Identify which cell holds the provided text, then report its [x, y] central coordinate. 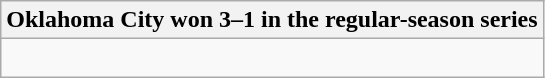
Oklahoma City won 3–1 in the regular-season series [272, 20]
